Identify which cell holds the provided text, then report its (x, y) central coordinate. 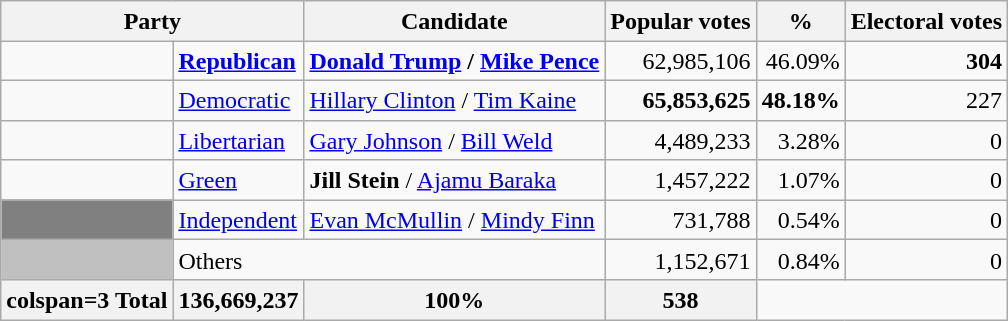
0.84% (800, 260)
Evan McMullin / Mindy Finn (454, 220)
Jill Stein / Ajamu Baraka (454, 180)
65,853,625 (680, 100)
1.07% (800, 180)
Democratic (238, 100)
1,457,222 (680, 180)
Gary Johnson / Bill Weld (454, 140)
136,669,237 (238, 300)
Hillary Clinton / Tim Kaine (454, 100)
1,152,671 (680, 260)
Libertarian (238, 140)
Others (389, 260)
colspan=3 Total (87, 300)
304 (926, 61)
Party (152, 21)
48.18% (800, 100)
0.54% (800, 220)
227 (926, 100)
46.09% (800, 61)
Independent (238, 220)
3.28% (800, 140)
538 (680, 300)
4,489,233 (680, 140)
Candidate (454, 21)
Popular votes (680, 21)
% (800, 21)
Green (238, 180)
Electoral votes (926, 21)
Donald Trump / Mike Pence (454, 61)
62,985,106 (680, 61)
Republican (238, 61)
100% (454, 300)
731,788 (680, 220)
